Find where the given text appears and provide that cell's center as (x, y) coordinate. 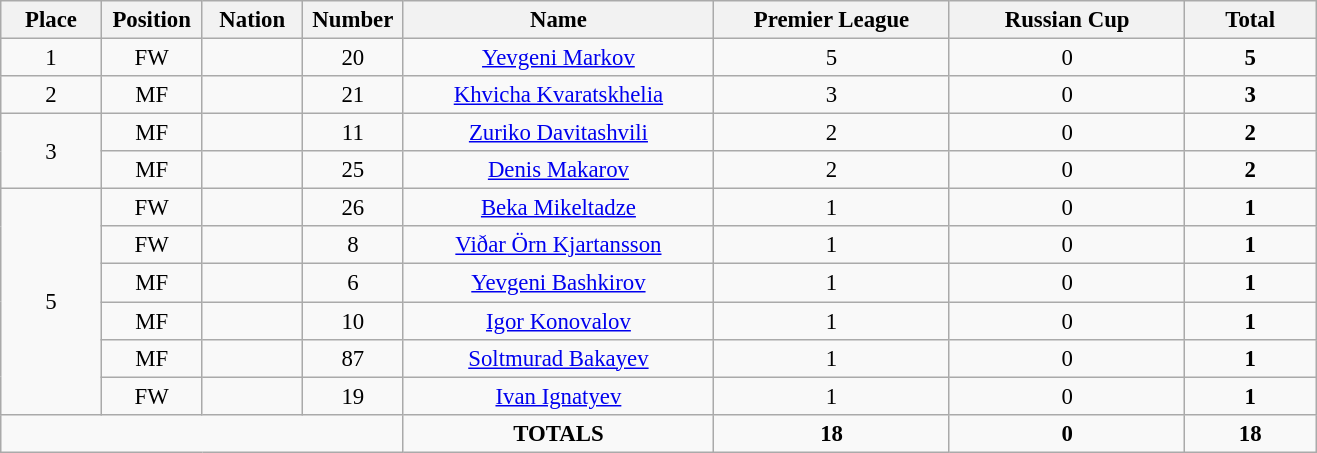
11 (354, 133)
21 (354, 95)
Denis Makarov (558, 170)
6 (354, 283)
Igor Konovalov (558, 321)
87 (354, 358)
Name (558, 20)
Soltmurad Bakayev (558, 358)
10 (354, 321)
Khvicha Kvaratskhelia (558, 95)
TOTALS (558, 433)
8 (354, 245)
Total (1250, 20)
Yevgeni Bashkirov (558, 283)
Premier League (832, 20)
26 (354, 208)
19 (354, 396)
Yevgeni Markov (558, 58)
Zuriko Davitashvili (558, 133)
Ivan Ignatyev (558, 396)
Place (52, 20)
20 (354, 58)
Nation (252, 20)
Number (354, 20)
Russian Cup (1067, 20)
Position (152, 20)
25 (354, 170)
Beka Mikeltadze (558, 208)
Viðar Örn Kjartansson (558, 245)
